Return the [X, Y] coordinate for the center point of the cell that contains the specified text.  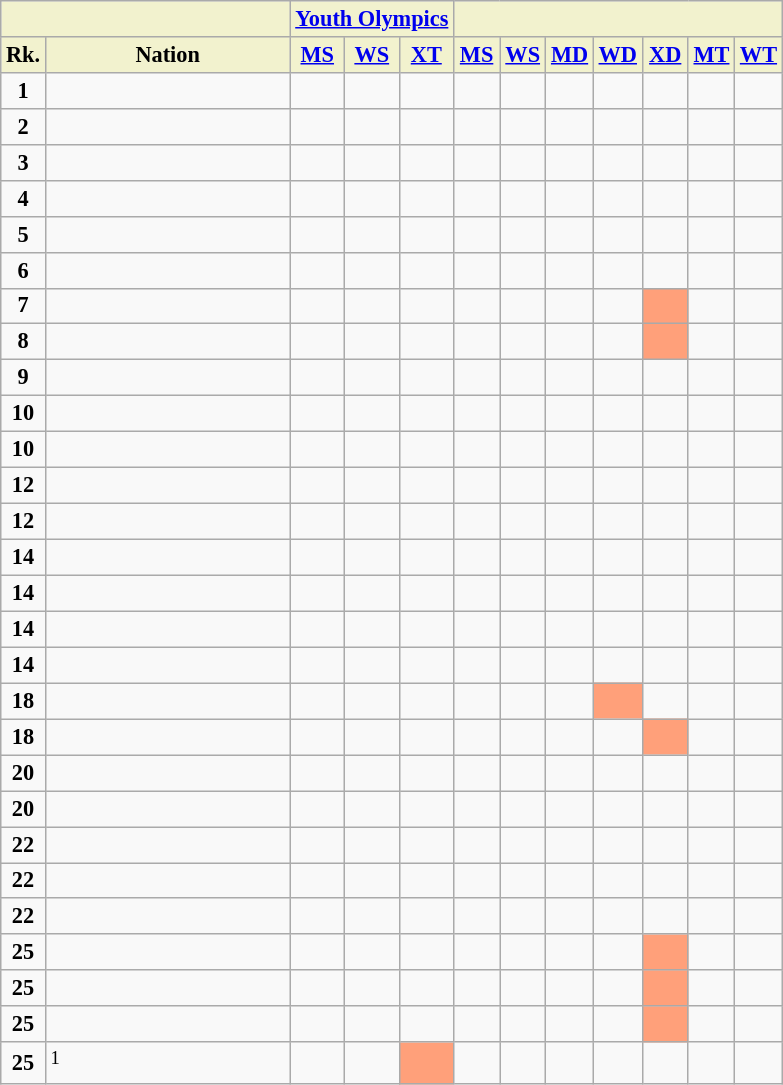
6 [24, 270]
Youth Olympics [372, 19]
4 [24, 198]
XT [426, 55]
MT [711, 55]
3 [24, 162]
5 [24, 234]
WT [759, 55]
XD [665, 55]
2 [24, 126]
8 [24, 342]
WD [618, 55]
9 [24, 378]
7 [24, 306]
MD [570, 55]
Nation [168, 55]
Rk. [24, 55]
